From the cell containing the given text, extract its center point as (x, y) coordinate. 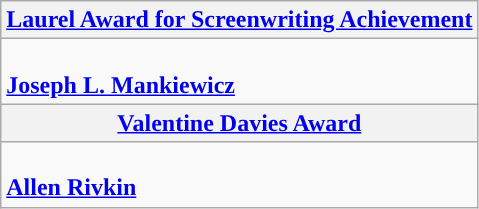
Laurel Award for Screenwriting Achievement (240, 20)
Joseph L. Mankiewicz (240, 72)
Allen Rivkin (240, 174)
Valentine Davies Award (240, 123)
